From the cell containing the given text, extract its center point as [x, y] coordinate. 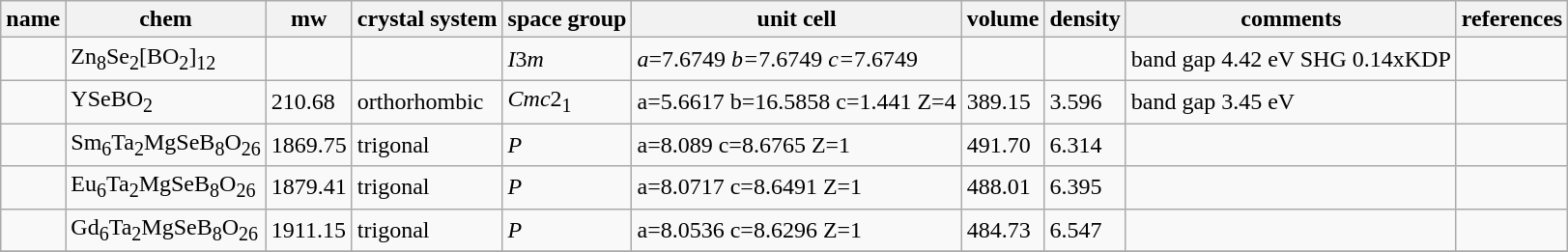
I3m [567, 59]
6.395 [1085, 187]
a=8.089 c=8.6765 Z=1 [796, 145]
210.68 [309, 101]
1869.75 [309, 145]
Sm6Ta2MgSeB8O26 [166, 145]
unit cell [796, 19]
a=7.6749 b=7.6749 c=7.6749 [796, 59]
1911.15 [309, 230]
a=8.0717 c=8.6491 Z=1 [796, 187]
a=5.6617 b=16.5858 c=1.441 Z=4 [796, 101]
band gap 4.42 eV SHG 0.14xKDP [1291, 59]
orthorhombic [427, 101]
density [1085, 19]
3.596 [1085, 101]
volume [1003, 19]
YSeBO2 [166, 101]
484.73 [1003, 230]
Eu6Ta2MgSeB8O26 [166, 187]
6.314 [1085, 145]
389.15 [1003, 101]
chem [166, 19]
name [33, 19]
Gd6Ta2MgSeB8O26 [166, 230]
6.547 [1085, 230]
band gap 3.45 eV [1291, 101]
comments [1291, 19]
mw [309, 19]
1879.41 [309, 187]
Zn8Se2[BO2]12 [166, 59]
a=8.0536 c=8.6296 Z=1 [796, 230]
crystal system [427, 19]
491.70 [1003, 145]
references [1511, 19]
488.01 [1003, 187]
Cmc21 [567, 101]
space group [567, 19]
